Search for the cell housing the specified text and yield its (x, y) center coordinate. 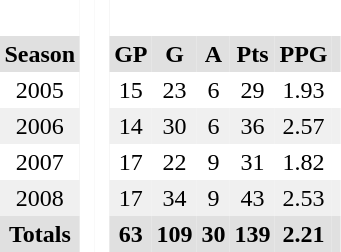
15 (131, 90)
2007 (40, 162)
1.93 (304, 90)
2.57 (304, 126)
Season (40, 54)
Totals (40, 234)
43 (252, 198)
63 (131, 234)
2.53 (304, 198)
109 (174, 234)
14 (131, 126)
31 (252, 162)
29 (252, 90)
GP (131, 54)
139 (252, 234)
36 (252, 126)
2005 (40, 90)
34 (174, 198)
Pts (252, 54)
PPG (304, 54)
23 (174, 90)
G (174, 54)
2.21 (304, 234)
A (214, 54)
1.82 (304, 162)
2006 (40, 126)
22 (174, 162)
2008 (40, 198)
